Capture the cell that displays the provided text and extract its (x, y) central coordinate. 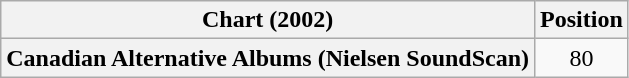
Position (582, 20)
Canadian Alternative Albums (Nielsen SoundScan) (268, 58)
Chart (2002) (268, 20)
80 (582, 58)
